Return [x, y] of the center of cell containing provided text 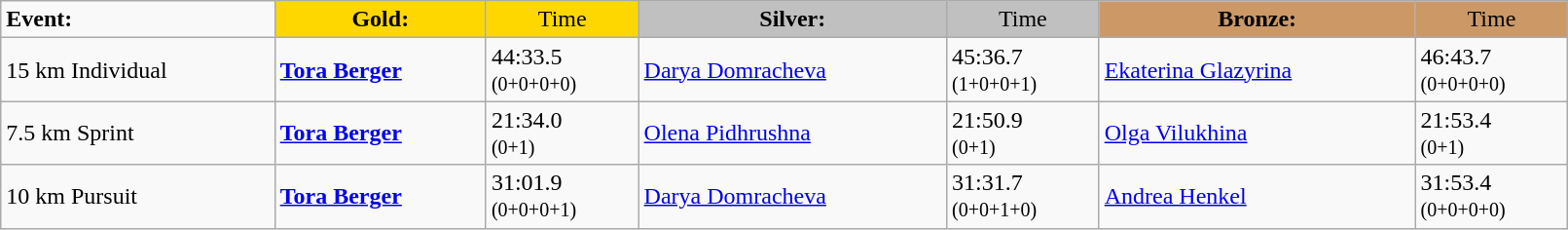
45:36.7(1+0+0+1) [1022, 70]
Andrea Henkel [1258, 197]
Olena Pidhrushna [792, 133]
Gold: [380, 19]
Olga Vilukhina [1258, 133]
Silver: [792, 19]
15 km Individual [138, 70]
31:31.7 (0+0+1+0) [1022, 197]
Ekaterina Glazyrina [1258, 70]
7.5 km Sprint [138, 133]
Event: [138, 19]
21:34.0 (0+1) [563, 133]
31:01.9 (0+0+0+1) [563, 197]
10 km Pursuit [138, 197]
Bronze: [1258, 19]
46:43.7(0+0+0+0) [1491, 70]
44:33.5 (0+0+0+0) [563, 70]
21:53.4 (0+1) [1491, 133]
21:50.9 (0+1) [1022, 133]
31:53.4 (0+0+0+0) [1491, 197]
